Identify which cell holds the provided text, then report its [X, Y] central coordinate. 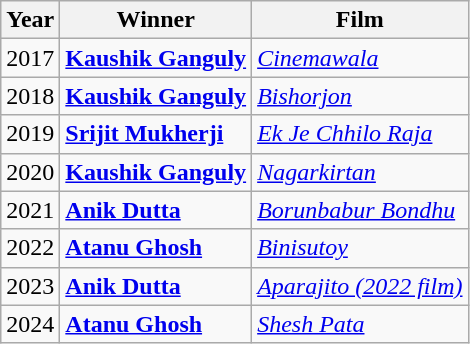
2022 [30, 248]
Binisutoy [360, 248]
Ek Je Chhilo Raja [360, 134]
Nagarkirtan [360, 172]
Cinemawala [360, 58]
Srijit Mukherji [156, 134]
2020 [30, 172]
Borunbabur Bondhu [360, 210]
Winner [156, 20]
2017 [30, 58]
2018 [30, 96]
Bishorjon [360, 96]
2024 [30, 324]
Aparajito (2022 film) [360, 286]
2023 [30, 286]
Shesh Pata [360, 324]
Film [360, 20]
2019 [30, 134]
2021 [30, 210]
Year [30, 20]
